Return [X, Y] of the center of cell containing provided text 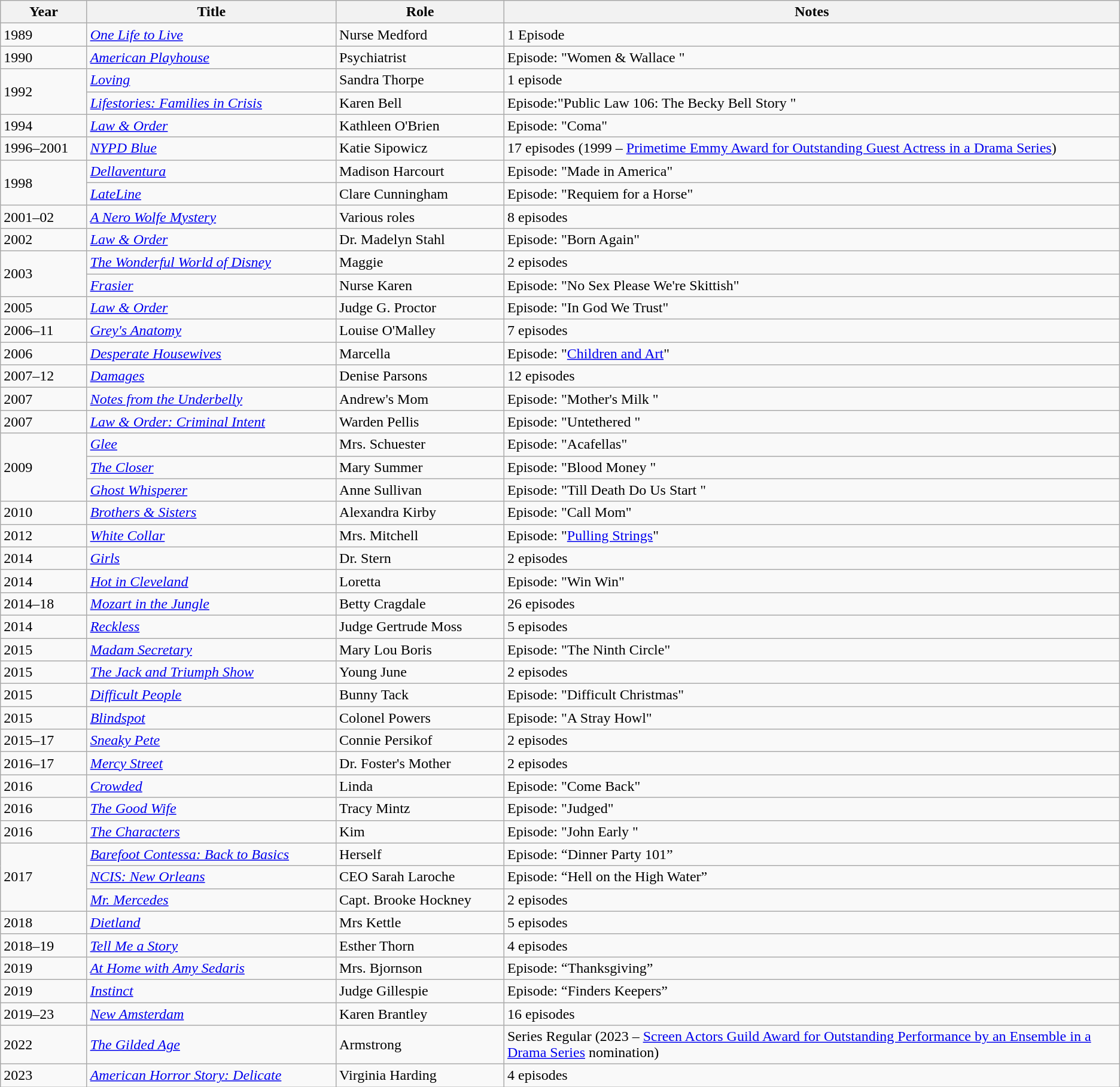
Linda [420, 786]
Herself [420, 854]
White Collar [211, 535]
Reckless [211, 626]
Kathleen O'Brien [420, 126]
Episode: "Born Again" [811, 239]
The Jack and Triumph Show [211, 672]
Anne Sullivan [420, 490]
Tell Me a Story [211, 945]
Mrs. Schuester [420, 444]
A Nero Wolfe Mystery [211, 217]
Betty Cragdale [420, 604]
Episode: "Acafellas" [811, 444]
Grey's Anatomy [211, 331]
Warden Pellis [420, 422]
Tracy Mintz [420, 809]
Capt. Brooke Hockney [420, 900]
Difficult People [211, 695]
1996–2001 [44, 148]
2023 [44, 1076]
2006 [44, 354]
2018–19 [44, 945]
2018 [44, 922]
Episode: "Mother's Milk " [811, 399]
Episode: "Made in America" [811, 171]
Mr. Mercedes [211, 900]
Girls [211, 558]
Notes from the Underbelly [211, 399]
Instinct [211, 991]
2014–18 [44, 604]
Title [211, 12]
American Horror Story: Delicate [211, 1076]
2016–17 [44, 763]
NYPD Blue [211, 148]
At Home with Amy Sedaris [211, 968]
Episode: "Come Back" [811, 786]
Nurse Medford [420, 35]
1998 [44, 182]
Episode: "Judged" [811, 809]
Frasier [211, 285]
1 Episode [811, 35]
The Characters [211, 832]
Bunny Tack [420, 695]
Episode: "Coma" [811, 126]
Young June [420, 672]
Denise Parsons [420, 376]
Mercy Street [211, 763]
Sneaky Pete [211, 741]
17 episodes (1999 – Primetime Emmy Award for Outstanding Guest Actress in a Drama Series) [811, 148]
The Good Wife [211, 809]
Dr. Foster's Mother [420, 763]
Various roles [420, 217]
12 episodes [811, 376]
Louise O'Malley [420, 331]
Episode: "No Sex Please We're Skittish" [811, 285]
Brothers & Sisters [211, 513]
Episode: "Difficult Christmas" [811, 695]
Episode: "Untethered " [811, 422]
2006–11 [44, 331]
Episode:"Public Law 106: The Becky Bell Story " [811, 103]
8 episodes [811, 217]
Dr. Stern [420, 558]
2015–17 [44, 741]
Desperate Housewives [211, 354]
Virginia Harding [420, 1076]
2010 [44, 513]
2009 [44, 467]
Esther Thorn [420, 945]
Mrs. Mitchell [420, 535]
Loving [211, 80]
Episode: "Pulling Strings" [811, 535]
1992 [44, 92]
7 episodes [811, 331]
Kim [420, 832]
Barefoot Contessa: Back to Basics [211, 854]
Maggie [420, 262]
American Playhouse [211, 57]
Role [420, 12]
Mrs. Bjornson [420, 968]
Series Regular (2023 – Screen Actors Guild Award for Outstanding Performance by an Ensemble in a Drama Series nomination) [811, 1045]
Episode: "Blood Money " [811, 467]
The Closer [211, 467]
Mary Lou Boris [420, 649]
Clare Cunningham [420, 194]
LateLine [211, 194]
2012 [44, 535]
Episode: "In God We Trust" [811, 308]
2017 [44, 877]
Episode: "Children and Art" [811, 354]
The Gilded Age [211, 1045]
Episode: "Till Death Do Us Start " [811, 490]
Psychiatrist [420, 57]
CEO Sarah Laroche [420, 877]
NCIS: New Orleans [211, 877]
26 episodes [811, 604]
Episode: "Women & Wallace " [811, 57]
1994 [44, 126]
16 episodes [811, 1014]
Dr. Madelyn Stahl [420, 239]
Episode: “Thanksgiving” [811, 968]
Dietland [211, 922]
Madison Harcourt [420, 171]
1990 [44, 57]
Episode: "Call Mom" [811, 513]
Episode: "The Ninth Circle" [811, 649]
Law & Order: Criminal Intent [211, 422]
Marcella [420, 354]
Colonel Powers [420, 718]
Judge Gillespie [420, 991]
Episode: "John Early " [811, 832]
Hot in Cleveland [211, 581]
Damages [211, 376]
Episode: “Dinner Party 101” [811, 854]
Madam Secretary [211, 649]
Mary Summer [420, 467]
Mrs Kettle [420, 922]
Episode: “Finders Keepers” [811, 991]
One Life to Live [211, 35]
2007–12 [44, 376]
Glee [211, 444]
Episode: "Requiem for a Horse" [811, 194]
2022 [44, 1045]
Crowded [211, 786]
Mozart in the Jungle [211, 604]
1989 [44, 35]
Judge G. Proctor [420, 308]
2003 [44, 273]
Lifestories: Families in Crisis [211, 103]
Year [44, 12]
New Amsterdam [211, 1014]
2001–02 [44, 217]
Alexandra Kirby [420, 513]
Notes [811, 12]
1 episode [811, 80]
Sandra Thorpe [420, 80]
Karen Bell [420, 103]
Nurse Karen [420, 285]
The Wonderful World of Disney [211, 262]
Episode: "A Stray Howl" [811, 718]
2002 [44, 239]
Connie Persikof [420, 741]
2005 [44, 308]
2019–23 [44, 1014]
Blindspot [211, 718]
Andrew's Mom [420, 399]
Ghost Whisperer [211, 490]
Judge Gertrude Moss [420, 626]
Dellaventura [211, 171]
Loretta [420, 581]
Armstrong [420, 1045]
Katie Sipowicz [420, 148]
Episode: "Win Win" [811, 581]
Episode: “Hell on the High Water” [811, 877]
Karen Brantley [420, 1014]
